Return [x, y] of the center of cell containing provided text 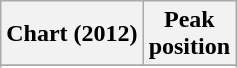
Chart (2012) [72, 34]
Peakposition [189, 34]
